Search for the cell housing the specified text and yield its (x, y) center coordinate. 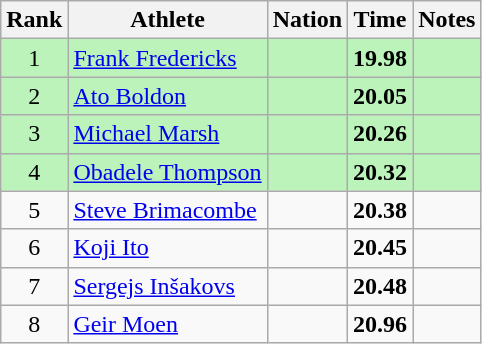
20.38 (380, 210)
Steve Brimacombe (168, 210)
Geir Moen (168, 324)
Ato Boldon (168, 96)
Nation (307, 20)
2 (34, 96)
8 (34, 324)
7 (34, 286)
Frank Fredericks (168, 58)
1 (34, 58)
20.32 (380, 172)
Sergejs Inšakovs (168, 286)
6 (34, 248)
20.96 (380, 324)
4 (34, 172)
Koji Ito (168, 248)
3 (34, 134)
20.45 (380, 248)
Obadele Thompson (168, 172)
5 (34, 210)
Notes (447, 20)
20.48 (380, 286)
19.98 (380, 58)
20.05 (380, 96)
20.26 (380, 134)
Michael Marsh (168, 134)
Time (380, 20)
Athlete (168, 20)
Rank (34, 20)
